Output the (x, y) coordinate of the center of the cell containing the given text.  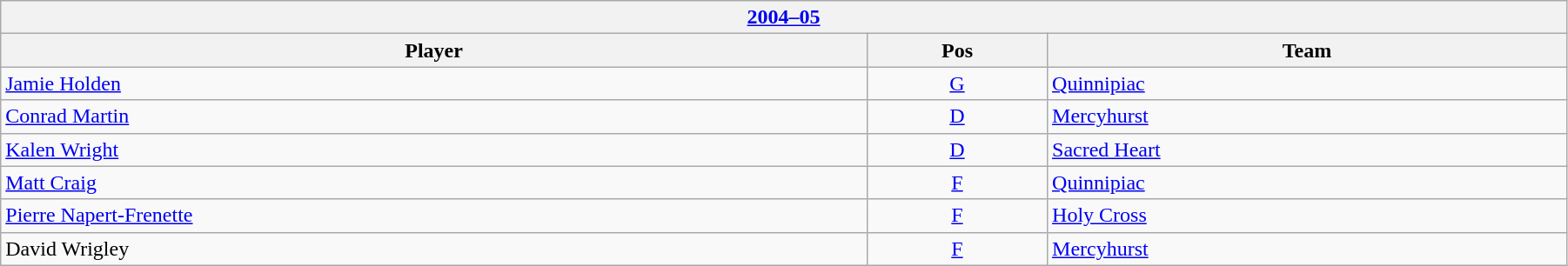
Team (1307, 50)
Holy Cross (1307, 216)
Pierre Napert-Frenette (434, 216)
Pos (957, 50)
Matt Craig (434, 183)
Player (434, 50)
2004–05 (784, 17)
Kalen Wright (434, 150)
Jamie Holden (434, 83)
G (957, 83)
Sacred Heart (1307, 150)
David Wrigley (434, 249)
Conrad Martin (434, 116)
